From the cell containing the given text, extract its center point as (X, Y) coordinate. 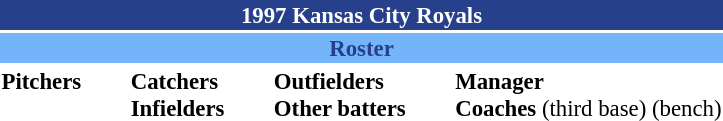
1997 Kansas City Royals (362, 15)
Roster (362, 48)
